Detect which cell encompasses the target text, then output its [X, Y] center coordinate. 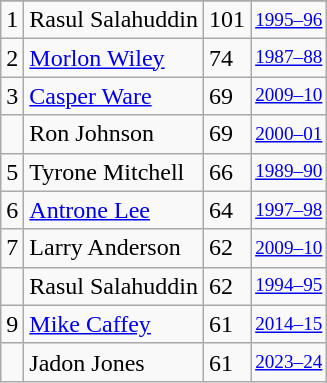
66 [228, 172]
Antrone Lee [114, 210]
1995–96 [289, 20]
1989–90 [289, 172]
Ron Johnson [114, 134]
2023–24 [289, 362]
1994–95 [289, 286]
101 [228, 20]
1987–88 [289, 58]
Mike Caffey [114, 324]
2 [12, 58]
9 [12, 324]
Larry Anderson [114, 248]
Morlon Wiley [114, 58]
3 [12, 96]
5 [12, 172]
Jadon Jones [114, 362]
7 [12, 248]
64 [228, 210]
2000–01 [289, 134]
74 [228, 58]
Tyrone Mitchell [114, 172]
Casper Ware [114, 96]
6 [12, 210]
2014–15 [289, 324]
1997–98 [289, 210]
1 [12, 20]
